Capture the cell that displays the provided text and extract its (X, Y) central coordinate. 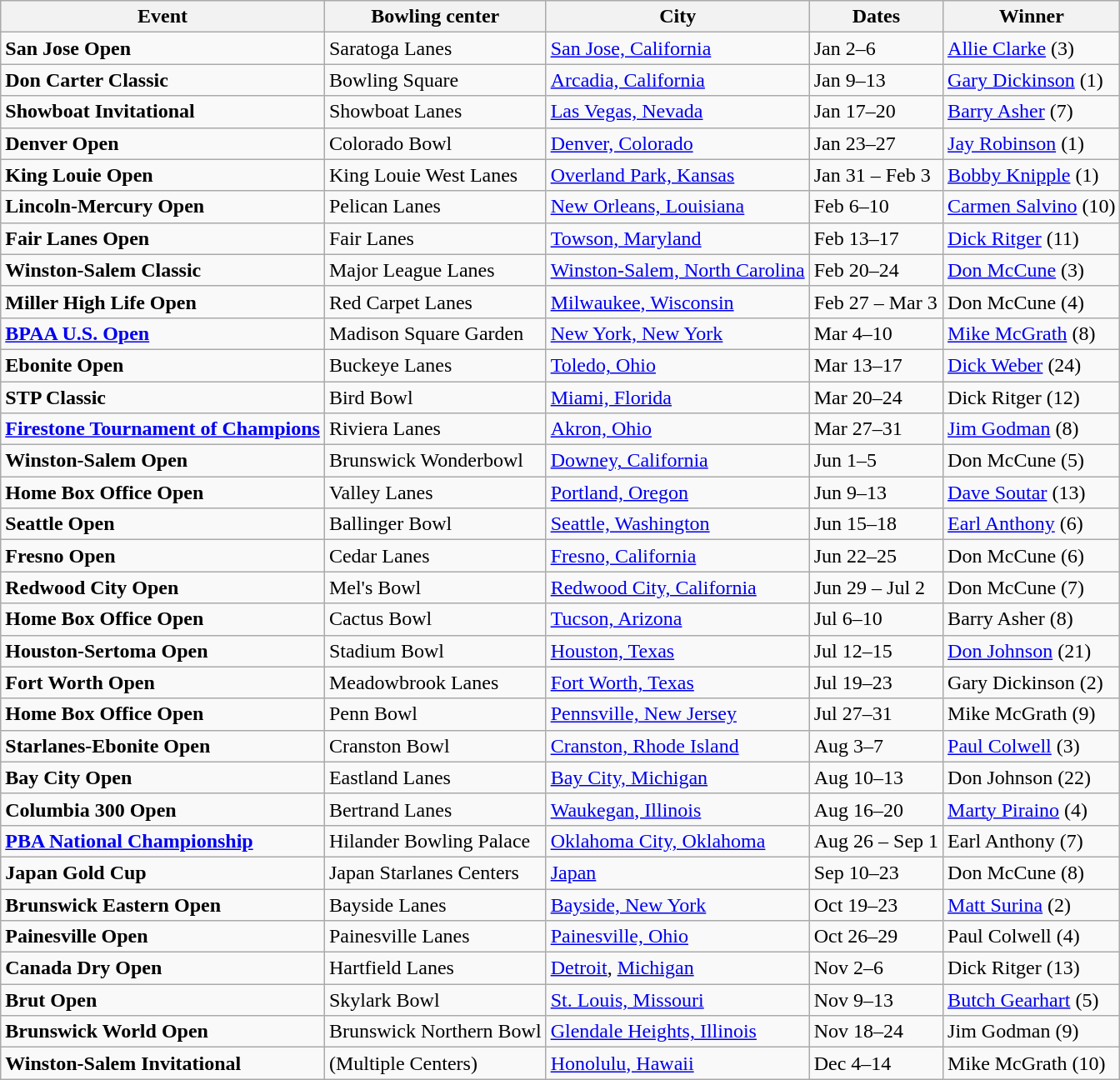
Denver Open (163, 143)
Jan 31 – Feb 3 (876, 175)
Feb 13–17 (876, 238)
Pelican Lanes (435, 207)
Ballinger Bowl (435, 524)
Aug 3–7 (876, 746)
Waukegan, Illinois (677, 809)
Showboat Lanes (435, 112)
San Jose Open (163, 48)
Brut Open (163, 1000)
City (677, 17)
Madison Square Garden (435, 333)
Oklahoma City, Oklahoma (677, 841)
King Louie Open (163, 175)
Miami, Florida (677, 397)
Saratoga Lanes (435, 48)
Cranston, Rhode Island (677, 746)
Toledo, Ohio (677, 365)
Don McCune (6) (1032, 556)
Don McCune (3) (1032, 270)
Bayside, New York (677, 904)
Overland Park, Kansas (677, 175)
Japan Gold Cup (163, 872)
Painesville Open (163, 937)
Bird Bowl (435, 397)
Brunswick Northern Bowl (435, 1032)
Buckeye Lanes (435, 365)
Bay City, Michigan (677, 777)
Matt Surina (2) (1032, 904)
Seattle, Washington (677, 524)
Denver, Colorado (677, 143)
Aug 26 – Sep 1 (876, 841)
Dick Ritger (11) (1032, 238)
Jun 9–13 (876, 492)
Fresno Open (163, 556)
Fort Worth, Texas (677, 682)
Jim Godman (9) (1032, 1032)
Starlanes-Ebonite Open (163, 746)
Winston-Salem Open (163, 461)
Glendale Heights, Illinois (677, 1032)
San Jose, California (677, 48)
Jul 6–10 (876, 619)
Fort Worth Open (163, 682)
Dick Ritger (13) (1032, 968)
Brunswick Wonderbowl (435, 461)
Jun 1–5 (876, 461)
Painesville Lanes (435, 937)
Mar 4–10 (876, 333)
Nov 18–24 (876, 1032)
Don McCune (7) (1032, 587)
Gary Dickinson (2) (1032, 682)
St. Louis, Missouri (677, 1000)
Barry Asher (8) (1032, 619)
Pennsville, New Jersey (677, 714)
Jul 19–23 (876, 682)
Feb 27 – Mar 3 (876, 302)
Bowling Square (435, 80)
Dates (876, 17)
Cranston Bowl (435, 746)
Canada Dry Open (163, 968)
Detroit, Michigan (677, 968)
Skylark Bowl (435, 1000)
Fresno, California (677, 556)
Marty Piraino (4) (1032, 809)
Bay City Open (163, 777)
Akron, Ohio (677, 429)
Winner (1032, 17)
Event (163, 17)
Valley Lanes (435, 492)
Jun 29 – Jul 2 (876, 587)
Hilander Bowling Palace (435, 841)
Fair Lanes (435, 238)
Butch Gearhart (5) (1032, 1000)
Colorado Bowl (435, 143)
Jul 27–31 (876, 714)
Nov 2–6 (876, 968)
Mar 13–17 (876, 365)
Don McCune (8) (1032, 872)
Carmen Salvino (10) (1032, 207)
Seattle Open (163, 524)
Winston-Salem, North Carolina (677, 270)
Downey, California (677, 461)
Allie Clarke (3) (1032, 48)
Columbia 300 Open (163, 809)
Aug 16–20 (876, 809)
Penn Bowl (435, 714)
Jan 9–13 (876, 80)
Feb 20–24 (876, 270)
Mike McGrath (8) (1032, 333)
Houston-Sertoma Open (163, 651)
Don Johnson (21) (1032, 651)
Ebonite Open (163, 365)
Milwaukee, Wisconsin (677, 302)
Earl Anthony (7) (1032, 841)
Don McCune (4) (1032, 302)
Houston, Texas (677, 651)
Aug 10–13 (876, 777)
Paul Colwell (3) (1032, 746)
(Multiple Centers) (435, 1063)
Las Vegas, Nevada (677, 112)
Brunswick Eastern Open (163, 904)
Redwood City, California (677, 587)
Dec 4–14 (876, 1063)
Fair Lanes Open (163, 238)
Winston-Salem Invitational (163, 1063)
Stadium Bowl (435, 651)
Barry Asher (7) (1032, 112)
Mar 20–24 (876, 397)
Brunswick World Open (163, 1032)
Feb 6–10 (876, 207)
Don McCune (5) (1032, 461)
Nov 9–13 (876, 1000)
Painesville, Ohio (677, 937)
Jan 23–27 (876, 143)
Bobby Knipple (1) (1032, 175)
Jan 2–6 (876, 48)
Portland, Oregon (677, 492)
Cedar Lanes (435, 556)
Mike McGrath (10) (1032, 1063)
PBA National Championship (163, 841)
Meadowbrook Lanes (435, 682)
Paul Colwell (4) (1032, 937)
Bowling center (435, 17)
Mike McGrath (9) (1032, 714)
Earl Anthony (6) (1032, 524)
Lincoln-Mercury Open (163, 207)
Jim Godman (8) (1032, 429)
Showboat Invitational (163, 112)
Don Carter Classic (163, 80)
Jan 17–20 (876, 112)
Japan (677, 872)
New Orleans, Louisiana (677, 207)
Dick Ritger (12) (1032, 397)
Oct 19–23 (876, 904)
King Louie West Lanes (435, 175)
Oct 26–29 (876, 937)
Jun 15–18 (876, 524)
Sep 10–23 (876, 872)
Cactus Bowl (435, 619)
Mel's Bowl (435, 587)
Dick Weber (24) (1032, 365)
Gary Dickinson (1) (1032, 80)
Bertrand Lanes (435, 809)
Firestone Tournament of Champions (163, 429)
Arcadia, California (677, 80)
New York, New York (677, 333)
Mar 27–31 (876, 429)
Eastland Lanes (435, 777)
Japan Starlanes Centers (435, 872)
Bayside Lanes (435, 904)
Honolulu, Hawaii (677, 1063)
Jay Robinson (1) (1032, 143)
Jul 12–15 (876, 651)
BPAA U.S. Open (163, 333)
Towson, Maryland (677, 238)
Don Johnson (22) (1032, 777)
Tucson, Arizona (677, 619)
Winston-Salem Classic (163, 270)
Dave Soutar (13) (1032, 492)
Hartfield Lanes (435, 968)
Major League Lanes (435, 270)
STP Classic (163, 397)
Miller High Life Open (163, 302)
Red Carpet Lanes (435, 302)
Riviera Lanes (435, 429)
Jun 22–25 (876, 556)
Redwood City Open (163, 587)
